Provide the (x, y) coordinate of the cell's center where the given text is located.  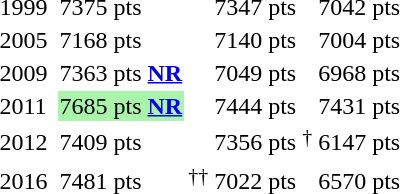
† (308, 142)
7409 pts (121, 142)
7444 pts (256, 106)
7356 pts (256, 142)
7685 pts NR (121, 106)
7363 pts NR (121, 73)
7049 pts (256, 73)
7140 pts (256, 40)
7168 pts (121, 40)
